Find where the given text appears and provide that cell's center as (X, Y) coordinate. 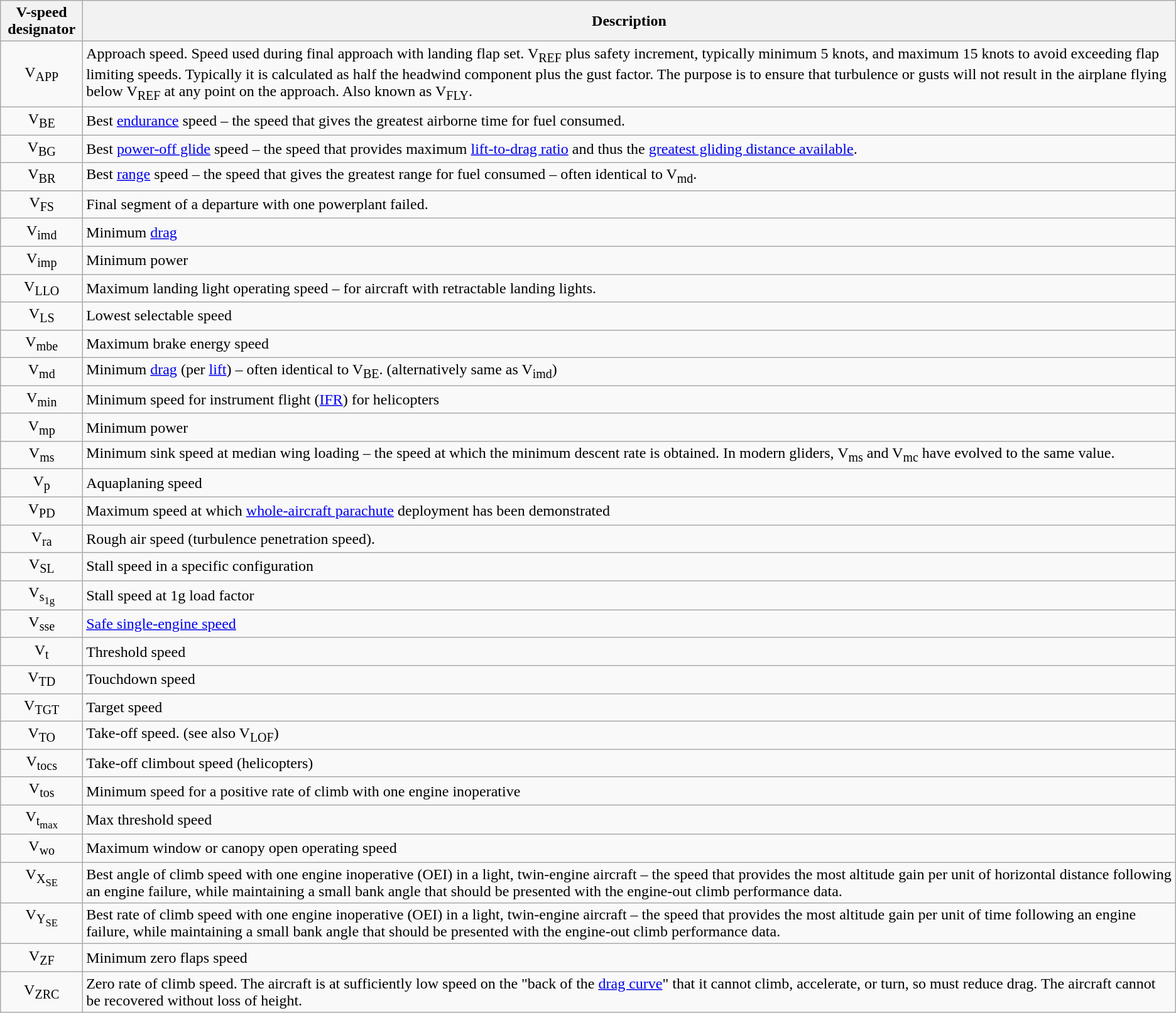
Vmbe (41, 344)
VZRC (41, 992)
VSL (41, 566)
Stall speed in a specific configuration (629, 566)
VBG (41, 149)
VTO (41, 735)
Maximum brake energy speed (629, 344)
Vsse (41, 624)
Vs1g (41, 595)
Maximum landing light operating speed – for aircraft with retractable landing lights. (629, 288)
Vmin (41, 399)
Best endurance speed – the speed that gives the greatest airborne time for fuel consumed. (629, 121)
Threshold speed (629, 651)
Minimum speed for a positive rate of climb with one engine inoperative (629, 791)
Lowest selectable speed (629, 316)
Rough air speed (turbulence penetration speed). (629, 539)
Safe single-engine speed (629, 624)
VTGT (41, 707)
Description (629, 21)
VYSE (41, 923)
Take-off speed. (see also VLOF) (629, 735)
Minimum drag (per lift) – often identical to VBE. (alternatively same as Vimd) (629, 372)
Touchdown speed (629, 680)
Maximum window or canopy open operating speed (629, 848)
Take-off climbout speed (helicopters) (629, 763)
VBE (41, 121)
VBR (41, 176)
Aquaplaning speed (629, 483)
Minimum drag (629, 232)
VFS (41, 204)
Vimd (41, 232)
Minimum speed for instrument flight (IFR) for helicopters (629, 399)
Vp (41, 483)
Vtmax (41, 820)
Vtos (41, 791)
Vms (41, 455)
VXSE (41, 883)
Target speed (629, 707)
Minimum zero flaps speed (629, 958)
Max threshold speed (629, 820)
Maximum speed at which whole-aircraft parachute deployment has been demonstrated (629, 511)
Best power-off glide speed – the speed that provides maximum lift-to-drag ratio and thus the greatest gliding distance available. (629, 149)
Vwo (41, 848)
Vtocs (41, 763)
Vra (41, 539)
Vt (41, 651)
V-speed designator (41, 21)
VAPP (41, 74)
Vmp (41, 427)
VTD (41, 680)
Stall speed at 1g load factor (629, 595)
VZF (41, 958)
VLS (41, 316)
VPD (41, 511)
Vimp (41, 260)
Final segment of a departure with one powerplant failed. (629, 204)
VLLO (41, 288)
Vmd (41, 372)
Best range speed – the speed that gives the greatest range for fuel consumed – often identical to Vmd. (629, 176)
